Extract the [X, Y] coordinate from the center of the cell holding the provided text.  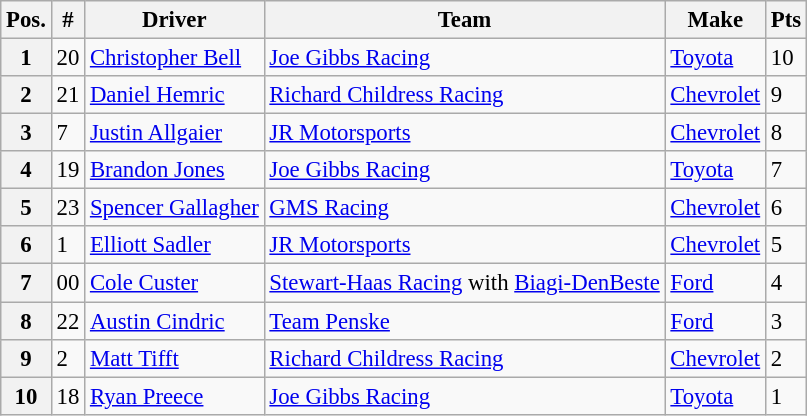
22 [68, 321]
Make [715, 20]
Austin Cindric [174, 321]
Matt Tifft [174, 358]
18 [68, 396]
Spencer Gallagher [174, 208]
Team Penske [464, 321]
20 [68, 58]
23 [68, 208]
Daniel Hemric [174, 95]
Justin Allgaier [174, 133]
Christopher Bell [174, 58]
Pts [786, 20]
00 [68, 283]
GMS Racing [464, 208]
19 [68, 170]
Ryan Preece [174, 396]
Driver [174, 20]
Pos. [26, 20]
Stewart-Haas Racing with Biagi-DenBeste [464, 283]
# [68, 20]
21 [68, 95]
Elliott Sadler [174, 245]
Cole Custer [174, 283]
Brandon Jones [174, 170]
Team [464, 20]
